Pinpoint the cell where the given text exists, returning its [X, Y] midpoint coordinate. 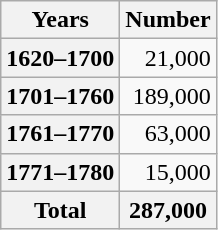
Years [60, 20]
1701–1760 [60, 96]
189,000 [168, 96]
Total [60, 210]
1771–1780 [60, 172]
63,000 [168, 134]
15,000 [168, 172]
21,000 [168, 58]
1620–1700 [60, 58]
1761–1770 [60, 134]
Number [168, 20]
287,000 [168, 210]
